Identify which cell holds the provided text, then report its [x, y] central coordinate. 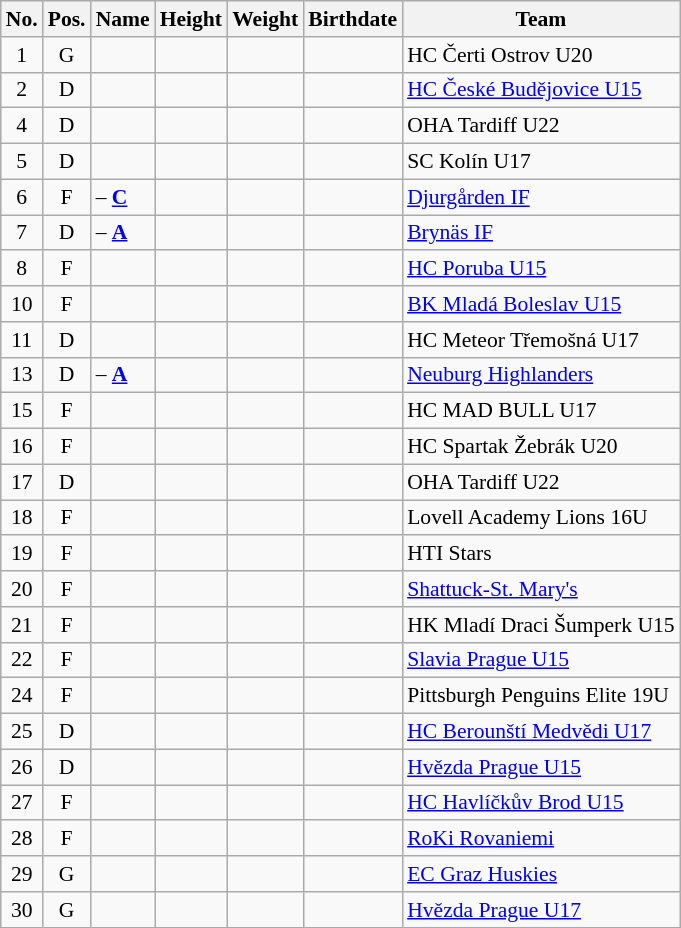
30 [22, 910]
HC Poruba U15 [541, 269]
Name [123, 19]
No. [22, 19]
16 [22, 447]
Neuburg Highlanders [541, 375]
HC Čerti Ostrov U20 [541, 55]
13 [22, 375]
29 [22, 874]
1 [22, 55]
HTI Stars [541, 554]
Team [541, 19]
Brynäs IF [541, 233]
Lovell Academy Lions 16U [541, 518]
Hvězda Prague U17 [541, 910]
HC MAD BULL U17 [541, 411]
SC Kolín U17 [541, 162]
6 [22, 197]
2 [22, 90]
– C [123, 197]
19 [22, 554]
25 [22, 732]
20 [22, 589]
BK Mladá Boleslav U15 [541, 304]
8 [22, 269]
Djurgården IF [541, 197]
Height [191, 19]
27 [22, 803]
17 [22, 482]
5 [22, 162]
Hvězda Prague U15 [541, 767]
28 [22, 839]
21 [22, 625]
22 [22, 660]
Birthdate [352, 19]
Pittsburgh Penguins Elite 19U [541, 696]
24 [22, 696]
Slavia Prague U15 [541, 660]
HC Spartak Žebrák U20 [541, 447]
18 [22, 518]
Shattuck-St. Mary's [541, 589]
11 [22, 340]
HC Meteor Třemošná U17 [541, 340]
Weight [265, 19]
10 [22, 304]
RoKi Rovaniemi [541, 839]
7 [22, 233]
HK Mladí Draci Šumperk U15 [541, 625]
26 [22, 767]
HC Berounští Medvědi U17 [541, 732]
EC Graz Huskies [541, 874]
HC Havlíčkův Brod U15 [541, 803]
15 [22, 411]
Pos. [67, 19]
4 [22, 126]
HC České Budějovice U15 [541, 90]
